Locate the cell with the specified text and output its [x, y] center coordinate. 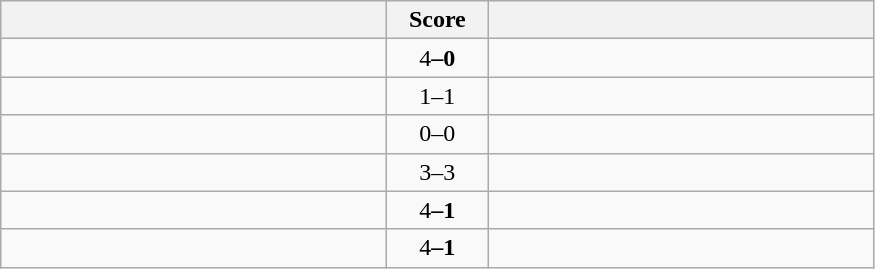
1–1 [438, 96]
3–3 [438, 172]
0–0 [438, 134]
4–0 [438, 58]
Score [438, 20]
